Return [X, Y] of the center of cell containing provided text 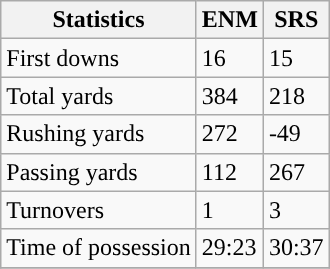
Turnovers [99, 210]
Rushing yards [99, 134]
Passing yards [99, 172]
-49 [296, 134]
3 [296, 210]
112 [230, 172]
First downs [99, 58]
Time of possession [99, 248]
15 [296, 58]
Total yards [99, 96]
SRS [296, 20]
Statistics [99, 20]
384 [230, 96]
218 [296, 96]
29:23 [230, 248]
272 [230, 134]
1 [230, 210]
30:37 [296, 248]
16 [230, 58]
267 [296, 172]
ENM [230, 20]
